Capture the cell that displays the provided text and extract its [X, Y] central coordinate. 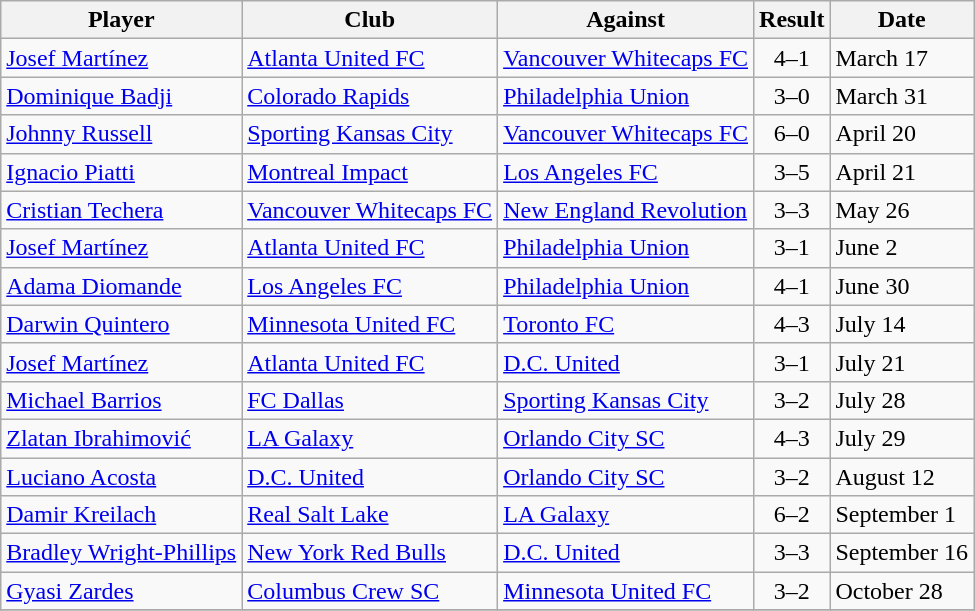
June 2 [902, 248]
July 21 [902, 362]
New England Revolution [626, 210]
Colorado Rapids [370, 96]
Montreal Impact [370, 172]
March 31 [902, 96]
September 16 [902, 553]
Dominique Badji [122, 96]
March 17 [902, 58]
Bradley Wright-Phillips [122, 553]
Luciano Acosta [122, 477]
July 14 [902, 324]
New York Red Bulls [370, 553]
Columbus Crew SC [370, 591]
Against [626, 20]
Darwin Quintero [122, 324]
FC Dallas [370, 400]
Zlatan Ibrahimović [122, 438]
Ignacio Piatti [122, 172]
July 28 [902, 400]
July 29 [902, 438]
April 21 [902, 172]
Adama Diomande [122, 286]
Club [370, 20]
Result [792, 20]
3–5 [792, 172]
6–0 [792, 134]
Michael Barrios [122, 400]
Date [902, 20]
June 30 [902, 286]
September 1 [902, 515]
Cristian Techera [122, 210]
Player [122, 20]
August 12 [902, 477]
Real Salt Lake [370, 515]
October 28 [902, 591]
3–0 [792, 96]
May 26 [902, 210]
Toronto FC [626, 324]
Gyasi Zardes [122, 591]
6–2 [792, 515]
April 20 [902, 134]
Damir Kreilach [122, 515]
Johnny Russell [122, 134]
